Output the (x, y) coordinate of the center of the cell containing the given text.  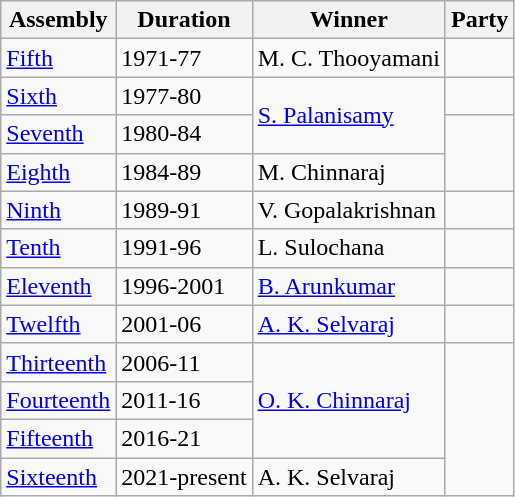
Fifteenth (58, 438)
Assembly (58, 20)
O. K. Chinnaraj (348, 400)
Ninth (58, 210)
1984-89 (184, 172)
Sixteenth (58, 477)
2021-present (184, 477)
Eleventh (58, 286)
Winner (348, 20)
Eighth (58, 172)
Fourteenth (58, 400)
M. C. Thooyamani (348, 58)
Thirteenth (58, 362)
1989-91 (184, 210)
V. Gopalakrishnan (348, 210)
1980-84 (184, 134)
1991-96 (184, 248)
Tenth (58, 248)
M. Chinnaraj (348, 172)
1996-2001 (184, 286)
Sixth (58, 96)
2016-21 (184, 438)
1977-80 (184, 96)
2001-06 (184, 324)
1971-77 (184, 58)
2006-11 (184, 362)
Seventh (58, 134)
Twelfth (58, 324)
Party (479, 20)
L. Sulochana (348, 248)
2011-16 (184, 400)
B. Arunkumar (348, 286)
Duration (184, 20)
S. Palanisamy (348, 115)
Fifth (58, 58)
